Output the (X, Y) coordinate of the center of the cell containing the given text.  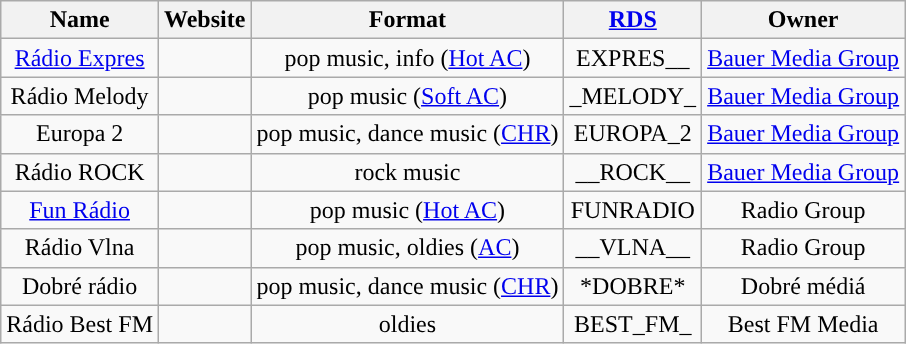
EXPRES__ (633, 58)
pop music, oldies (AC) (408, 248)
pop music, info (Hot AC) (408, 58)
Rádio Best FM (80, 324)
pop music (Soft AC) (408, 96)
oldies (408, 324)
Rádio ROCK (80, 172)
_MELODY_ (633, 96)
Website (205, 20)
RDS (633, 20)
Owner (804, 20)
*DOBRE* (633, 286)
__ROCK__ (633, 172)
Europa 2 (80, 134)
BEST_FM_ (633, 324)
__VLNA__ (633, 248)
Rádio Expres (80, 58)
Dobré rádio (80, 286)
Name (80, 20)
pop music (Hot AC) (408, 210)
Rádio Melody (80, 96)
Rádio Vlna (80, 248)
FUNRADIO (633, 210)
rock music (408, 172)
Dobré médiá (804, 286)
Format (408, 20)
Fun Rádio (80, 210)
EUROPA_2 (633, 134)
Best FM Media (804, 324)
